Detect which cell encompasses the target text, then output its (x, y) center coordinate. 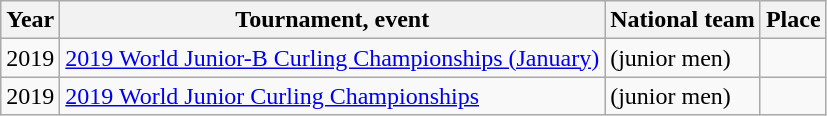
National team (683, 20)
2019 World Junior Curling Championships (332, 96)
Year (30, 20)
Tournament, event (332, 20)
Place (793, 20)
2019 World Junior-B Curling Championships (January) (332, 58)
